Detect which cell encompasses the target text, then output its [X, Y] center coordinate. 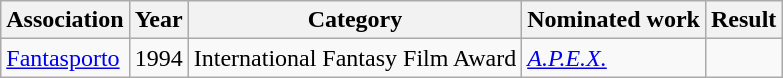
Association [65, 20]
Fantasporto [65, 58]
Year [158, 20]
International Fantasy Film Award [354, 58]
Nominated work [614, 20]
Category [354, 20]
1994 [158, 58]
Result [743, 20]
A.P.E.X. [614, 58]
